Locate the cell with the specified text and output its [X, Y] center coordinate. 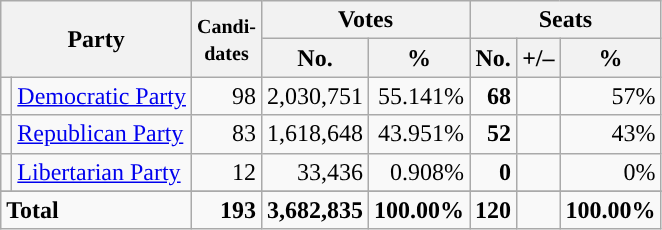
Republican Party [102, 134]
52 [494, 134]
1,618,648 [314, 134]
3,682,835 [314, 210]
43.951% [420, 134]
Votes [365, 20]
193 [226, 210]
Total [96, 210]
2,030,751 [314, 96]
12 [226, 172]
0% [610, 172]
Party [96, 39]
Seats [566, 20]
Democratic Party [102, 96]
Candi-dates [226, 39]
+/– [538, 58]
55.141% [420, 96]
Libertarian Party [102, 172]
83 [226, 134]
120 [494, 210]
57% [610, 96]
98 [226, 96]
0.908% [420, 172]
68 [494, 96]
43% [610, 134]
33,436 [314, 172]
0 [494, 172]
